Find where the given text appears and provide that cell's center as [X, Y] coordinate. 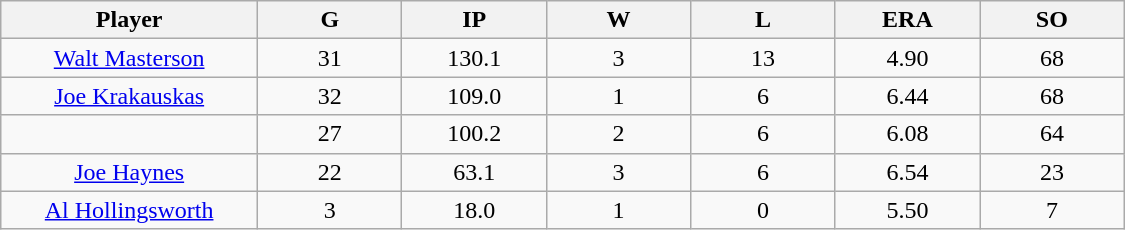
23 [1052, 172]
L [763, 20]
2 [618, 134]
31 [330, 58]
130.1 [474, 58]
0 [763, 210]
IP [474, 20]
Joe Haynes [130, 172]
100.2 [474, 134]
G [330, 20]
18.0 [474, 210]
Joe Krakauskas [130, 96]
W [618, 20]
ERA [907, 20]
32 [330, 96]
27 [330, 134]
6.08 [907, 134]
Player [130, 20]
109.0 [474, 96]
6.54 [907, 172]
4.90 [907, 58]
63.1 [474, 172]
6.44 [907, 96]
13 [763, 58]
22 [330, 172]
Al Hollingsworth [130, 210]
SO [1052, 20]
7 [1052, 210]
64 [1052, 134]
5.50 [907, 210]
Walt Masterson [130, 58]
